Return the [x, y] coordinate for the center point of the cell that contains the specified text.  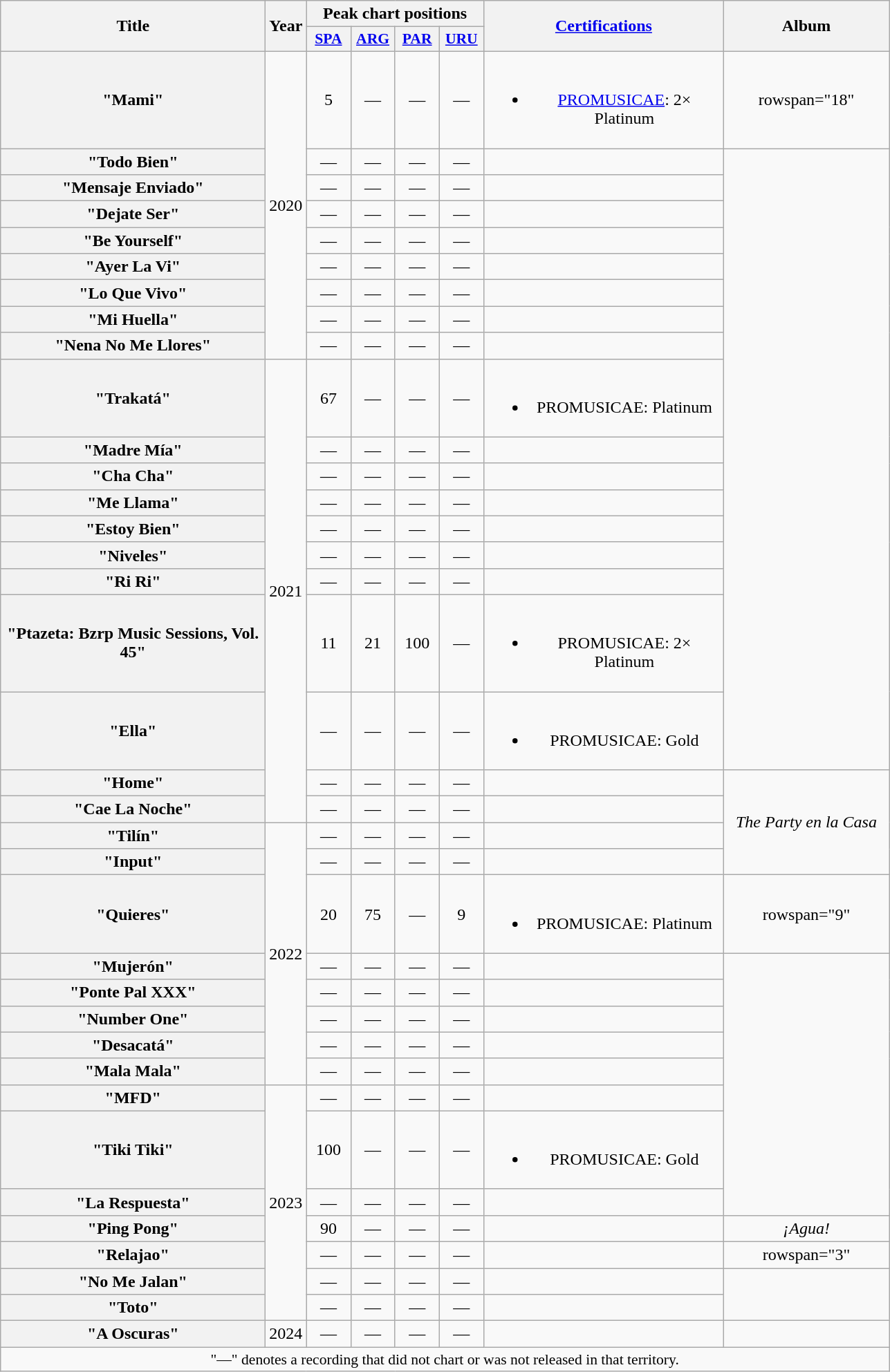
"Ayer La Vi" [133, 267]
"Trakatá" [133, 398]
"Me Llama" [133, 502]
21 [373, 643]
"Mensaje Enviado" [133, 188]
"Cae La Noche" [133, 809]
Year [286, 26]
rowspan="3" [806, 1254]
Peak chart positions [395, 14]
"Madre Mía" [133, 450]
2021 [286, 590]
"Ella" [133, 730]
"Desacatá" [133, 1045]
The Party en la Casa [806, 823]
"Input" [133, 862]
2023 [286, 1203]
"Tiki Tiki" [133, 1150]
Album [806, 26]
"Mami" [133, 100]
"Tilín" [133, 836]
"Ri Ri" [133, 581]
PAR [417, 39]
"No Me Jalan" [133, 1281]
2024 [286, 1334]
9 [461, 914]
"A Oscuras" [133, 1334]
67 [328, 398]
20 [328, 914]
"La Respuesta" [133, 1202]
"Lo Que Vivo" [133, 293]
rowspan="18" [806, 100]
90 [328, 1228]
URU [461, 39]
"Ptazeta: Bzrp Music Sessions, Vol. 45" [133, 643]
"Nena No Me Llores" [133, 346]
"Mi Huella" [133, 319]
rowspan="9" [806, 914]
"Toto" [133, 1308]
"—" denotes a recording that did not chart or was not released in that territory. [445, 1360]
"Relajao" [133, 1254]
"Mala Mala" [133, 1071]
"MFD" [133, 1098]
"Estoy Bien" [133, 529]
"Home" [133, 783]
"Ponte Pal XXX" [133, 993]
"Dejate Ser" [133, 214]
11 [328, 643]
"Todo Bien" [133, 161]
2020 [286, 205]
SPA [328, 39]
5 [328, 100]
ARG [373, 39]
"Niveles" [133, 555]
"Cha Cha" [133, 476]
2022 [286, 954]
"Ping Pong" [133, 1228]
"Be Yourself" [133, 241]
75 [373, 914]
"Quieres" [133, 914]
¡Agua! [806, 1228]
"Number One" [133, 1019]
"Mujerón" [133, 966]
Certifications [603, 26]
Title [133, 26]
